For the text-containing cell, return its midpoint in (X, Y) coordinate format. 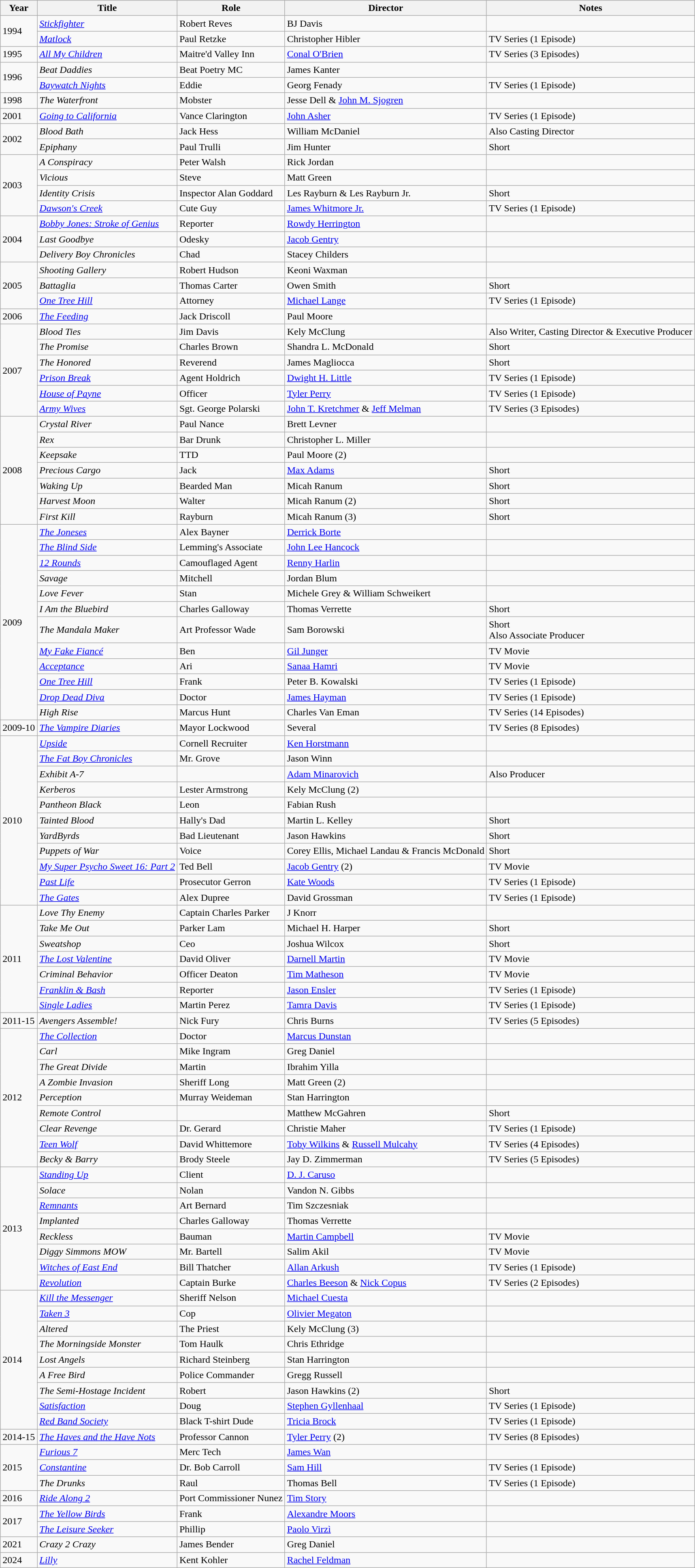
Georg Fenady (386, 85)
Paul Nance (231, 424)
Martin (231, 1067)
Matt Green (2) (386, 1082)
Jason Winn (386, 759)
Salim Akil (386, 1252)
2013 (19, 1228)
Art Bernard (231, 1206)
Tim Szczesniak (386, 1206)
Baywatch Nights (107, 85)
Christie Maher (386, 1128)
Officer (231, 393)
Dr. Bob Carroll (231, 1468)
A Conspiracy (107, 162)
Brody Steele (231, 1159)
Drop Dead Diva (107, 697)
Battaglia (107, 285)
Robert Hudson (231, 270)
2008 (19, 470)
Alex Bayner (231, 532)
Sgt. George Polarski (231, 408)
Year (19, 8)
The Blind Side (107, 547)
Reckless (107, 1236)
Robert (231, 1390)
Odesky (231, 239)
Kely McClung (3) (386, 1329)
Rick Jordan (386, 162)
Attorney (231, 301)
Cop (231, 1313)
The Collection (107, 1036)
Jacob Gentry (386, 239)
The Leisure Seeker (107, 1529)
The Waterfront (107, 100)
Army Wives (107, 408)
Kate Woods (386, 882)
Red Band Society (107, 1421)
1995 (19, 54)
The Drunks (107, 1483)
Agent Holdrich (231, 378)
Vandon N. Gibbs (386, 1190)
First Kill (107, 517)
Les Rayburn & Les Rayburn Jr. (386, 193)
Role (231, 8)
Lester Armstrong (231, 789)
Doug (231, 1406)
Martin Perez (231, 1005)
Chad (231, 255)
Identity Crisis (107, 193)
Ceo (231, 944)
Thomas Carter (231, 285)
2011 (19, 959)
2017 (19, 1521)
James Bender (231, 1545)
Murray Weideman (231, 1098)
Revolution (107, 1283)
Phillip (231, 1529)
Conal O'Brien (386, 54)
The Vampire Diaries (107, 728)
Past Life (107, 882)
Bobby Jones: Stroke of Genius (107, 224)
Also Casting Director (591, 131)
Becky & Barry (107, 1159)
Police Commander (231, 1375)
2009 (19, 622)
Paul Trulli (231, 147)
Marcus Hunt (231, 713)
Jack Hess (231, 131)
Mitchell (231, 578)
Prosecutor Gerron (231, 882)
TTD (231, 455)
Remnants (107, 1206)
Taken 3 (107, 1313)
Professor Cannon (231, 1437)
Diggy Simmons MOW (107, 1252)
Derrick Borte (386, 532)
Stacey Childers (386, 255)
David Oliver (231, 959)
Walter (231, 501)
Captain Burke (231, 1283)
Jay D. Zimmerman (386, 1159)
Kent Kohler (231, 1560)
Dwight H. Little (386, 378)
Black T-shirt Dude (231, 1421)
Sam Borowski (386, 630)
Also Producer (591, 774)
Jim Hunter (386, 147)
Marcus Dunstan (386, 1036)
Teen Wolf (107, 1144)
2009-10 (19, 728)
Raul (231, 1483)
Altered (107, 1329)
BJ Davis (386, 23)
Shandra L. McDonald (386, 347)
Peter Walsh (231, 162)
The Joneses (107, 532)
The Yellow Birds (107, 1514)
Sweatshop (107, 944)
2004 (19, 239)
Cornell Recruiter (231, 743)
Jason Ensler (386, 990)
Charles Van Eman (386, 713)
Constantine (107, 1468)
The Fat Boy Chronicles (107, 759)
John Asher (386, 116)
Toby Wilkins & Russell Mulcahy (386, 1144)
Jordan Blum (386, 578)
Gregg Russell (386, 1375)
Brett Levner (386, 424)
Ken Horstmann (386, 743)
Inspector Alan Goddard (231, 193)
Stickfighter (107, 23)
Christopher L. Miller (386, 439)
Hally's Dad (231, 820)
Charles Brown (231, 347)
David Grossman (386, 897)
Beat Poetry MC (231, 70)
Puppets of War (107, 851)
The Priest (231, 1329)
Standing Up (107, 1174)
Solace (107, 1190)
The Morningside Monster (107, 1344)
Take Me Out (107, 928)
Title (107, 8)
Merc Tech (231, 1452)
Paul Retzke (231, 39)
William McDaniel (386, 131)
Voice (231, 851)
1998 (19, 100)
My Super Psycho Sweet 16: Part 2 (107, 866)
Allan Arkush (386, 1267)
Paolo Virzì (386, 1529)
Leon (231, 805)
Kill the Messenger (107, 1298)
Jack Driscoll (231, 316)
Implanted (107, 1221)
Rex (107, 439)
Criminal Behavior (107, 974)
Mobster (231, 100)
Tyler Perry (386, 393)
2010 (19, 820)
Joshua Wilcox (386, 944)
Michael H. Harper (386, 928)
YardByrds (107, 836)
Love Fever (107, 594)
Tim Story (386, 1498)
J Knorr (386, 913)
Ben (231, 651)
Chris Ethridge (386, 1344)
Director (386, 8)
David Whittemore (231, 1144)
The Honored (107, 362)
12 Rounds (107, 563)
Micah Ranum (386, 486)
Bearded Man (231, 486)
Cute Guy (231, 208)
Precious Cargo (107, 470)
Client (231, 1174)
A Free Bird (107, 1375)
Remote Control (107, 1113)
Crazy 2 Crazy (107, 1545)
Parker Lam (231, 928)
Avengers Assemble! (107, 1021)
Sheriff Nelson (231, 1298)
Kely McClung (386, 332)
Rowdy Herrington (386, 224)
2005 (19, 285)
Perception (107, 1098)
Alexandre Moors (386, 1514)
Lemming's Associate (231, 547)
Lost Angels (107, 1360)
James Kanter (386, 70)
Harvest Moon (107, 501)
Port Commissioner Nunez (231, 1498)
Charles Beeson & Nick Copus (386, 1283)
James Hayman (386, 697)
Chris Burns (386, 1021)
Pantheon Black (107, 805)
All My Children (107, 54)
TV Series (14 Episodes) (591, 713)
Sheriff Long (231, 1082)
Keoni Waxman (386, 270)
Tom Haulk (231, 1344)
TV Series (4 Episodes) (591, 1144)
Robert Reves (231, 23)
Bar Drunk (231, 439)
Ari (231, 666)
Nick Fury (231, 1021)
Jesse Dell & John M. Sjogren (386, 100)
James Magliocca (386, 362)
The Haves and the Have Nots (107, 1437)
2021 (19, 1545)
A Zombie Invasion (107, 1082)
Ted Bell (231, 866)
Prison Break (107, 378)
Olivier Megaton (386, 1313)
Gil Junger (386, 651)
Thomas Bell (386, 1483)
Paul Moore (386, 316)
Tyler Perry (2) (386, 1437)
Martin L. Kelley (386, 820)
Bauman (231, 1236)
Jim Davis (231, 332)
Ride Along 2 (107, 1498)
Dawson's Creek (107, 208)
Adam Minarovich (386, 774)
John Lee Hancock (386, 547)
ShortAlso Associate Producer (591, 630)
Furious 7 (107, 1452)
2016 (19, 1498)
The Promise (107, 347)
Clear Revenge (107, 1128)
Maitre'd Valley Inn (231, 54)
Corey Ellis, Michael Landau & Francis McDonald (386, 851)
2015 (19, 1468)
Art Professor Wade (231, 630)
Mr. Bartell (231, 1252)
John T. Kretchmer & Jeff Melman (386, 408)
Micah Ranum (2) (386, 501)
Camouflaged Agent (231, 563)
Michael Lange (386, 301)
2011-15 (19, 1021)
Stan (231, 594)
Satisfaction (107, 1406)
James Whitmore Jr. (386, 208)
Last Goodbye (107, 239)
D. J. Caruso (386, 1174)
1996 (19, 77)
Vance Clarington (231, 116)
Beat Daddies (107, 70)
Single Ladies (107, 1005)
Tamra Davis (386, 1005)
James Wan (386, 1452)
Mike Ingram (231, 1051)
Eddie (231, 85)
Tim Matheson (386, 974)
Jack (231, 470)
Keepsake (107, 455)
The Great Divide (107, 1067)
Matlock (107, 39)
Alex Dupree (231, 897)
Acceptance (107, 666)
Vicious (107, 177)
Nolan (231, 1190)
The Mandala Maker (107, 630)
Blood Bath (107, 131)
Rachel Feldman (386, 1560)
Also Writer, Casting Director & Executive Producer (591, 332)
Witches of East End (107, 1267)
Peter B. Kowalski (386, 681)
Tricia Brock (386, 1421)
Richard Steinberg (231, 1360)
Rayburn (231, 517)
The Semi-Hostage Incident (107, 1390)
Captain Charles Parker (231, 913)
My Fake Fiancé (107, 651)
Fabian Rush (386, 805)
2014 (19, 1360)
Michele Grey & William Schweikert (386, 594)
Lilly (107, 1560)
Several (386, 728)
Christopher Hibler (386, 39)
Jacob Gentry (2) (386, 866)
Reverend (231, 362)
Max Adams (386, 470)
Sam Hill (386, 1468)
Darnell Martin (386, 959)
Blood Ties (107, 332)
Stephen Gyllenhaal (386, 1406)
High Rise (107, 713)
Epiphany (107, 147)
Shooting Gallery (107, 270)
Ibrahim Yilla (386, 1067)
2003 (19, 185)
Renny Harlin (386, 563)
2001 (19, 116)
Savage (107, 578)
Bill Thatcher (231, 1267)
Upside (107, 743)
2002 (19, 139)
1994 (19, 31)
2012 (19, 1098)
Owen Smith (386, 285)
Kely McClung (2) (386, 789)
TV Series (2 Episodes) (591, 1283)
I Am the Bluebird (107, 609)
Steve (231, 177)
Franklin & Bash (107, 990)
Bad Lieutenant (231, 836)
Waking Up (107, 486)
2014-15 (19, 1437)
Jason Hawkins (386, 836)
Michael Cuesta (386, 1298)
Crystal River (107, 424)
Exhibit A-7 (107, 774)
Paul Moore (2) (386, 455)
Matthew McGahren (386, 1113)
Matt Green (386, 177)
Delivery Boy Chronicles (107, 255)
Sanaa Hamri (386, 666)
2007 (19, 370)
House of Payne (107, 393)
Tainted Blood (107, 820)
2024 (19, 1560)
Micah Ranum (3) (386, 517)
Love Thy Enemy (107, 913)
The Gates (107, 897)
The Lost Valentine (107, 959)
Notes (591, 8)
Going to California (107, 116)
Dr. Gerard (231, 1128)
Kerberos (107, 789)
2006 (19, 316)
Mayor Lockwood (231, 728)
Jason Hawkins (2) (386, 1390)
Carl (107, 1051)
Mr. Grove (231, 759)
The Feeding (107, 316)
Martin Campbell (386, 1236)
Officer Deaton (231, 974)
